Search for the cell housing the specified text and yield its [x, y] center coordinate. 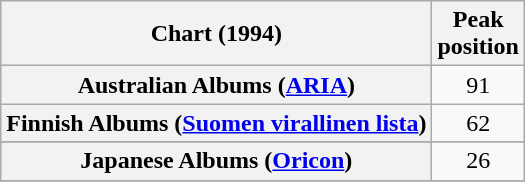
91 [478, 85]
Finnish Albums (Suomen virallinen lista) [216, 123]
26 [478, 161]
Japanese Albums (Oricon) [216, 161]
62 [478, 123]
Peakposition [478, 34]
Australian Albums (ARIA) [216, 85]
Chart (1994) [216, 34]
